Find where the given text appears and provide that cell's center as [X, Y] coordinate. 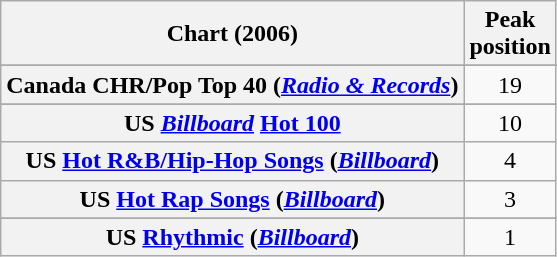
1 [510, 237]
Peakposition [510, 34]
19 [510, 85]
3 [510, 199]
US Rhythmic (Billboard) [232, 237]
Canada CHR/Pop Top 40 (Radio & Records) [232, 85]
US Hot R&B/Hip-Hop Songs (Billboard) [232, 161]
US Hot Rap Songs (Billboard) [232, 199]
US Billboard Hot 100 [232, 123]
Chart (2006) [232, 34]
10 [510, 123]
4 [510, 161]
